Extract the [x, y] coordinate from the center of the cell holding the provided text.  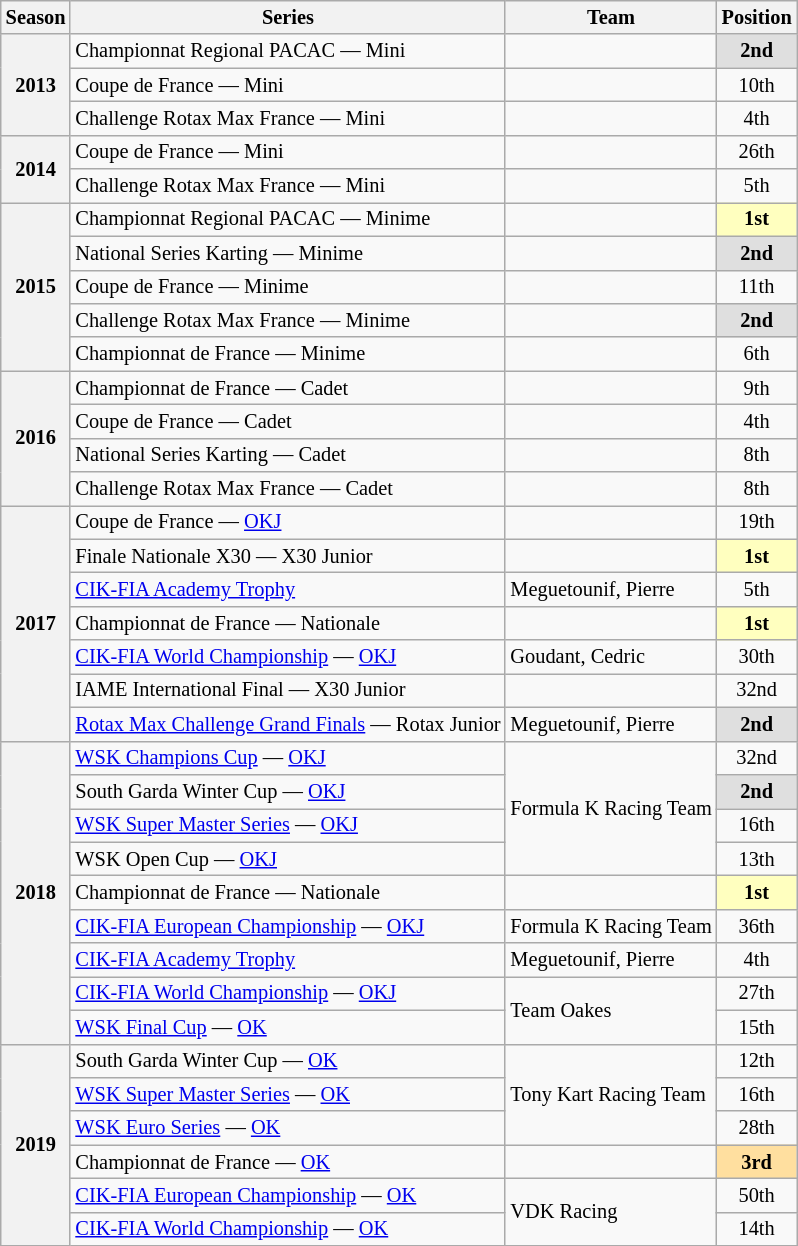
Challenge Rotax Max France — Cadet [288, 489]
2018 [36, 892]
CIK-FIA European Championship — OK [288, 1195]
19th [757, 522]
Position [757, 17]
CIK-FIA European Championship — OKJ [288, 926]
12th [757, 1061]
Season [36, 17]
Team [610, 17]
South Garda Winter Cup — OK [288, 1061]
26th [757, 152]
CIK-FIA World Championship — OK [288, 1229]
2015 [36, 286]
2014 [36, 168]
Championnat Regional PACAC — Mini [288, 51]
WSK Final Cup — OK [288, 1027]
Series [288, 17]
2013 [36, 84]
Championnat de France — Minime [288, 354]
Championnat de France — Cadet [288, 388]
2019 [36, 1145]
Championnat de France — OK [288, 1162]
Finale Nationale X30 — X30 Junior [288, 556]
Goudant, Cedric [610, 657]
National Series Karting — Minime [288, 253]
2016 [36, 438]
VDK Racing [610, 1212]
9th [757, 388]
14th [757, 1229]
Championnat Regional PACAC — Minime [288, 219]
IAME International Final — X30 Junior [288, 690]
WSK Open Cup — OKJ [288, 859]
11th [757, 287]
36th [757, 926]
WSK Super Master Series — OKJ [288, 825]
50th [757, 1195]
Rotax Max Challenge Grand Finals — Rotax Junior [288, 724]
30th [757, 657]
3rd [757, 1162]
Team Oakes [610, 1010]
WSK Euro Series — OK [288, 1128]
Coupe de France — OKJ [288, 522]
National Series Karting — Cadet [288, 455]
2017 [36, 623]
South Garda Winter Cup — OKJ [288, 791]
WSK Super Master Series — OK [288, 1094]
WSK Champions Cup — OKJ [288, 758]
Coupe de France — Cadet [288, 421]
13th [757, 859]
15th [757, 1027]
Challenge Rotax Max France — Minime [288, 320]
27th [757, 993]
10th [757, 85]
6th [757, 354]
Tony Kart Racing Team [610, 1094]
Coupe de France — Minime [288, 287]
28th [757, 1128]
